Return the [x, y] coordinate for the center point of the cell that contains the specified text.  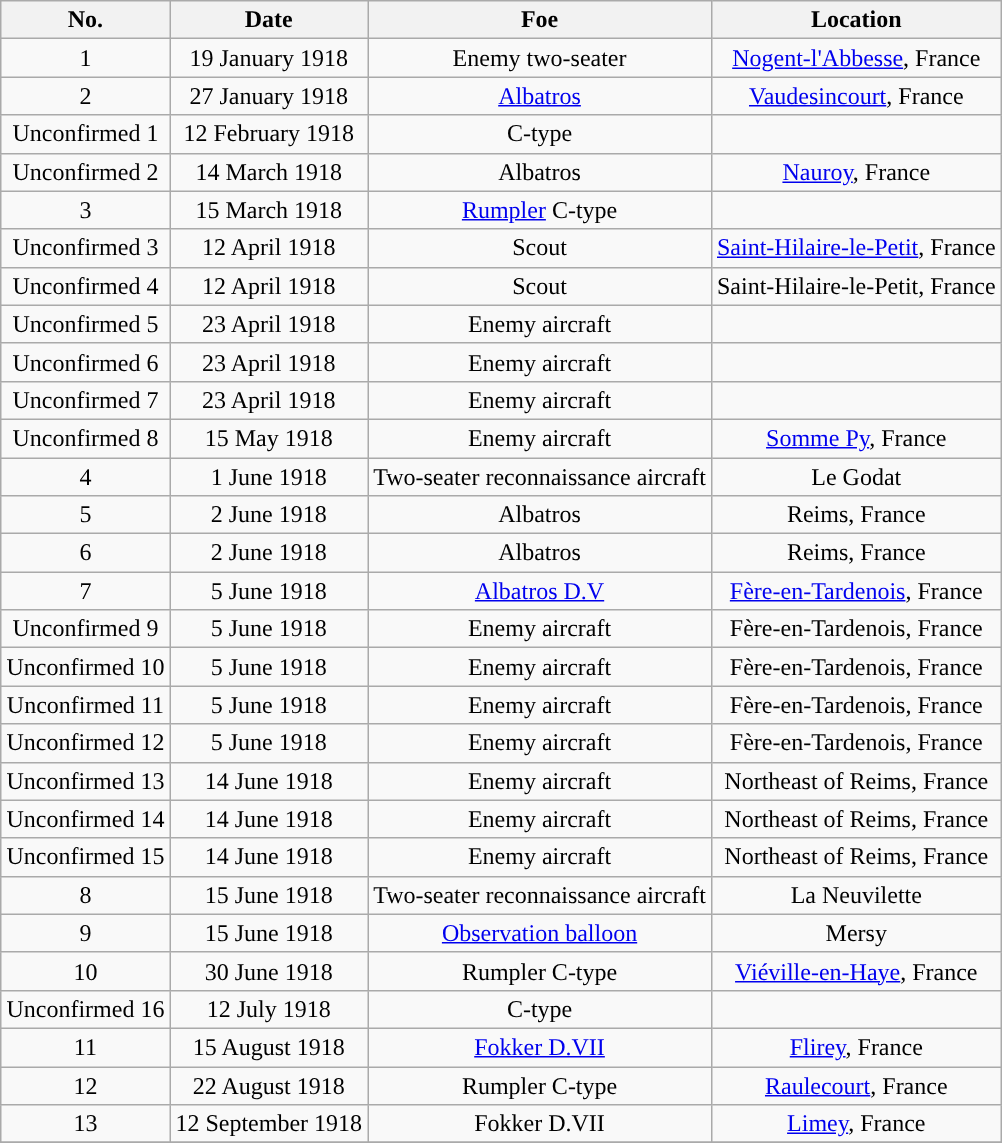
Viéville-en-Haye, France [856, 971]
13 [86, 1124]
12 [86, 1085]
Unconfirmed 6 [86, 362]
9 [86, 933]
22 August 1918 [269, 1085]
La Neuvilette [856, 895]
14 March 1918 [269, 172]
27 January 1918 [269, 96]
Mersy [856, 933]
No. [86, 20]
Unconfirmed 12 [86, 743]
Unconfirmed 11 [86, 705]
30 June 1918 [269, 971]
15 August 1918 [269, 1047]
Raulecourt, France [856, 1085]
Unconfirmed 9 [86, 629]
3 [86, 210]
Unconfirmed 16 [86, 1009]
15 March 1918 [269, 210]
Unconfirmed 7 [86, 400]
Unconfirmed 8 [86, 438]
Somme Py, France [856, 438]
Date [269, 20]
Nauroy, France [856, 172]
1 June 1918 [269, 477]
1 [86, 58]
19 January 1918 [269, 58]
Unconfirmed 5 [86, 324]
Unconfirmed 1 [86, 134]
Unconfirmed 10 [86, 667]
12 February 1918 [269, 134]
Unconfirmed 15 [86, 857]
Unconfirmed 3 [86, 248]
2 [86, 96]
Limey, France [856, 1124]
Albatros D.V [540, 591]
Unconfirmed 2 [86, 172]
Location [856, 20]
12 July 1918 [269, 1009]
10 [86, 971]
8 [86, 895]
Observation balloon [540, 933]
15 May 1918 [269, 438]
Enemy two-seater [540, 58]
Nogent-l'Abbesse, France [856, 58]
Unconfirmed 4 [86, 286]
4 [86, 477]
Unconfirmed 13 [86, 781]
Flirey, France [856, 1047]
Foe [540, 20]
7 [86, 591]
Unconfirmed 14 [86, 819]
Vaudesincourt, France [856, 96]
6 [86, 553]
11 [86, 1047]
Le Godat [856, 477]
12 September 1918 [269, 1124]
5 [86, 515]
